Capture the cell that displays the provided text and extract its [x, y] central coordinate. 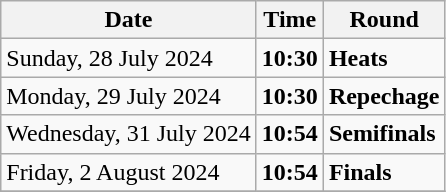
Semifinals [384, 134]
Monday, 29 July 2024 [129, 96]
Repechage [384, 96]
Friday, 2 August 2024 [129, 172]
Wednesday, 31 July 2024 [129, 134]
Heats [384, 58]
Sunday, 28 July 2024 [129, 58]
Time [290, 20]
Date [129, 20]
Finals [384, 172]
Round [384, 20]
